Scan for the cell matching the given text and deliver its [X, Y] coordinate at center. 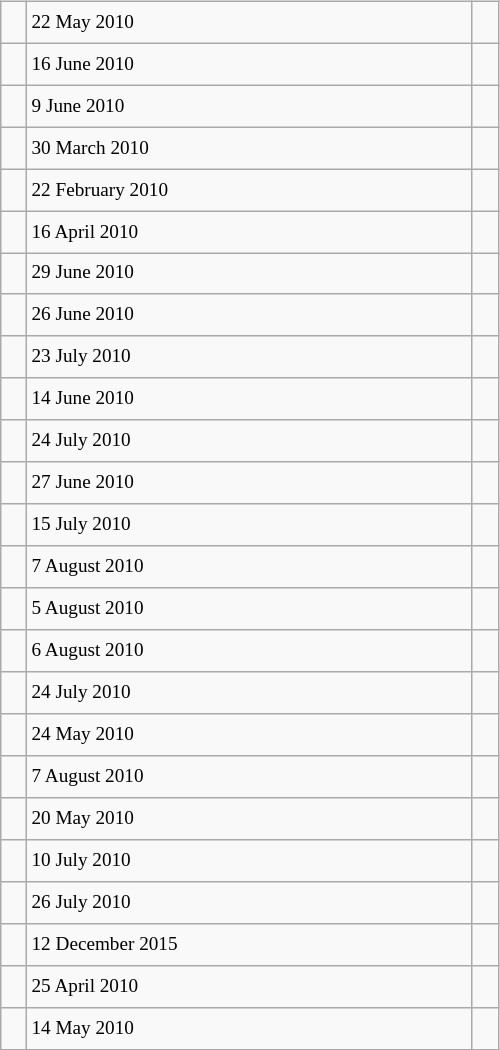
22 May 2010 [250, 22]
5 August 2010 [250, 609]
12 December 2015 [250, 944]
27 June 2010 [250, 483]
10 July 2010 [250, 861]
14 June 2010 [250, 399]
25 April 2010 [250, 986]
15 July 2010 [250, 525]
14 May 2010 [250, 1028]
23 July 2010 [250, 357]
30 March 2010 [250, 148]
26 June 2010 [250, 315]
29 June 2010 [250, 274]
26 July 2010 [250, 902]
6 August 2010 [250, 651]
16 April 2010 [250, 232]
16 June 2010 [250, 64]
20 May 2010 [250, 819]
22 February 2010 [250, 190]
24 May 2010 [250, 735]
9 June 2010 [250, 106]
